Find where the given text appears and provide that cell's center as (X, Y) coordinate. 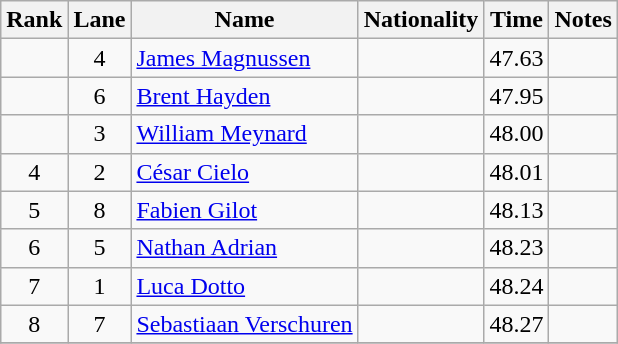
48.27 (516, 324)
Time (516, 20)
48.13 (516, 210)
Luca Dotto (244, 286)
James Magnussen (244, 58)
Nathan Adrian (244, 248)
Fabien Gilot (244, 210)
48.24 (516, 286)
William Meynard (244, 134)
48.01 (516, 172)
Name (244, 20)
48.00 (516, 134)
1 (100, 286)
Notes (583, 20)
47.63 (516, 58)
3 (100, 134)
Nationality (421, 20)
Brent Hayden (244, 96)
Lane (100, 20)
Rank (34, 20)
2 (100, 172)
César Cielo (244, 172)
47.95 (516, 96)
Sebastiaan Verschuren (244, 324)
48.23 (516, 248)
